Extract the (x, y) coordinate from the center of the cell holding the provided text.  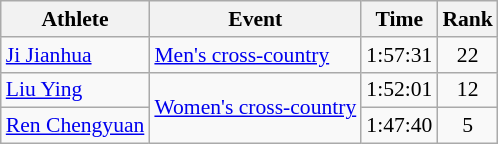
1:57:31 (399, 55)
1:47:40 (399, 126)
Rank (468, 19)
1:52:01 (399, 90)
Women's cross-country (255, 108)
Event (255, 19)
Liu Ying (76, 90)
22 (468, 55)
Ren Chengyuan (76, 126)
5 (468, 126)
12 (468, 90)
Time (399, 19)
Athlete (76, 19)
Ji Jianhua (76, 55)
Men's cross-country (255, 55)
